Output the [x, y] coordinate of the center of the cell containing the given text.  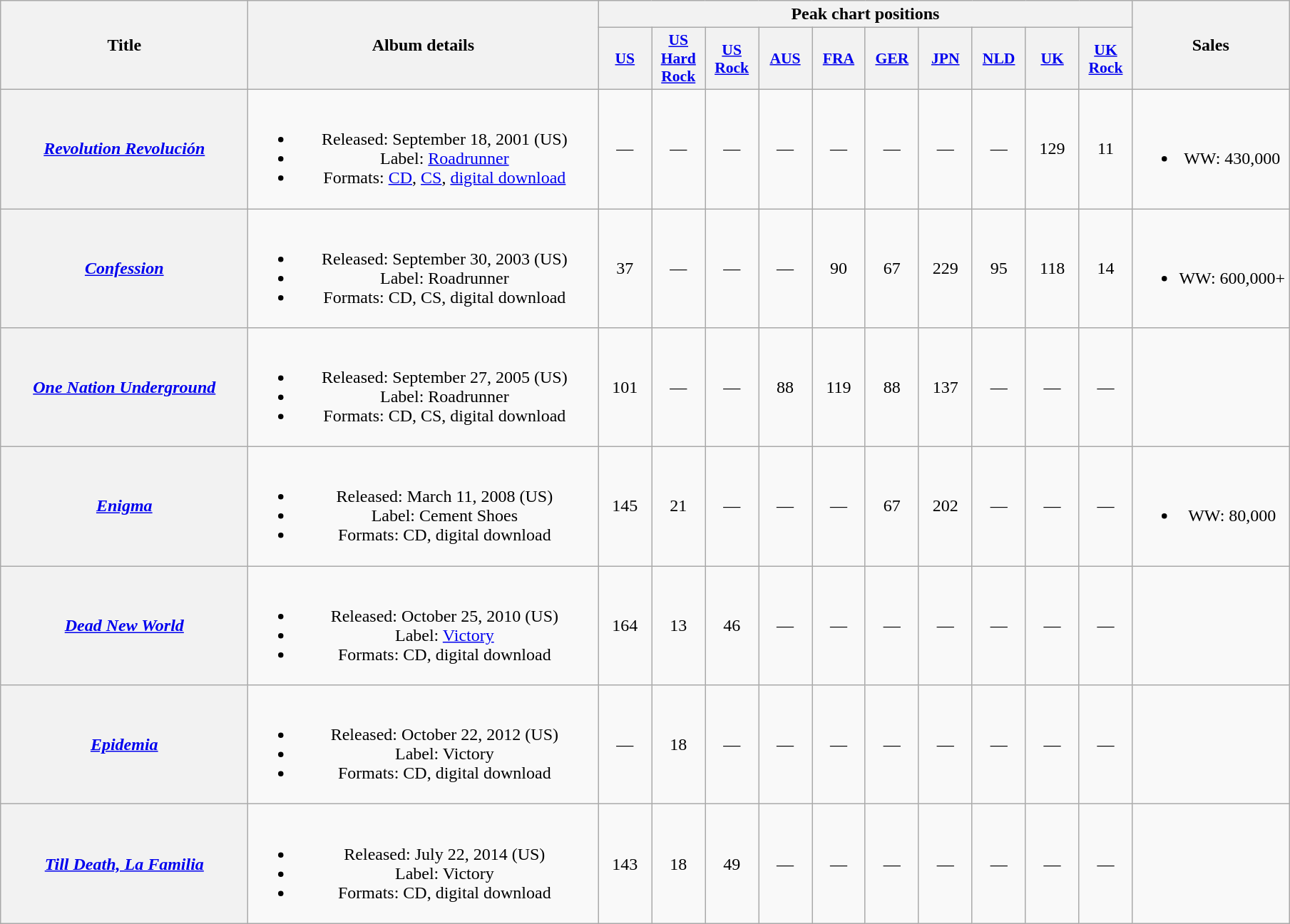
137 [946, 388]
UK [1053, 58]
Confession [124, 268]
Album details [424, 46]
119 [839, 388]
90 [839, 268]
WW: 80,000 [1211, 506]
Title [124, 46]
One Nation Underground [124, 388]
Epidemia [124, 744]
Released: October 25, 2010 (US)Label: VictoryFormats: CD, digital download [424, 626]
Released: September 30, 2003 (US)Label: RoadrunnerFormats: CD, CS, digital download [424, 268]
46 [732, 626]
14 [1105, 268]
143 [625, 864]
USRock [732, 58]
13 [679, 626]
WW: 600,000+ [1211, 268]
Released: March 11, 2008 (US)Label: Cement ShoesFormats: CD, digital download [424, 506]
101 [625, 388]
118 [1053, 268]
Released: September 27, 2005 (US)Label: RoadrunnerFormats: CD, CS, digital download [424, 388]
UKRock [1105, 58]
Released: October 22, 2012 (US)Label: VictoryFormats: CD, digital download [424, 744]
FRA [839, 58]
JPN [946, 58]
GER [891, 58]
Till Death, La Familia [124, 864]
Released: September 18, 2001 (US)Label: RoadrunnerFormats: CD, CS, digital download [424, 148]
Sales [1211, 46]
US [625, 58]
129 [1053, 148]
Released: July 22, 2014 (US)Label: VictoryFormats: CD, digital download [424, 864]
202 [946, 506]
145 [625, 506]
37 [625, 268]
11 [1105, 148]
95 [998, 268]
Dead New World [124, 626]
NLD [998, 58]
Peak chart positions [866, 14]
Enigma [124, 506]
USHardRock [679, 58]
AUS [786, 58]
229 [946, 268]
WW: 430,000 [1211, 148]
Revolution Revolución [124, 148]
164 [625, 626]
21 [679, 506]
49 [732, 864]
